Detect which cell encompasses the target text, then output its (X, Y) center coordinate. 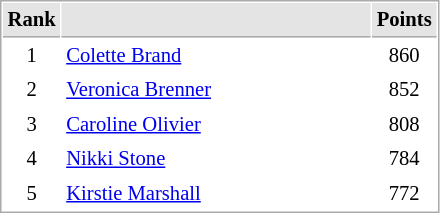
Rank (32, 20)
784 (404, 158)
5 (32, 194)
Kirstie Marshall (216, 194)
Colette Brand (216, 56)
Nikki Stone (216, 158)
Veronica Brenner (216, 90)
852 (404, 90)
772 (404, 194)
4 (32, 158)
1 (32, 56)
808 (404, 124)
Points (404, 20)
Caroline Olivier (216, 124)
2 (32, 90)
3 (32, 124)
860 (404, 56)
